From the cell containing the given text, extract its center point as [x, y] coordinate. 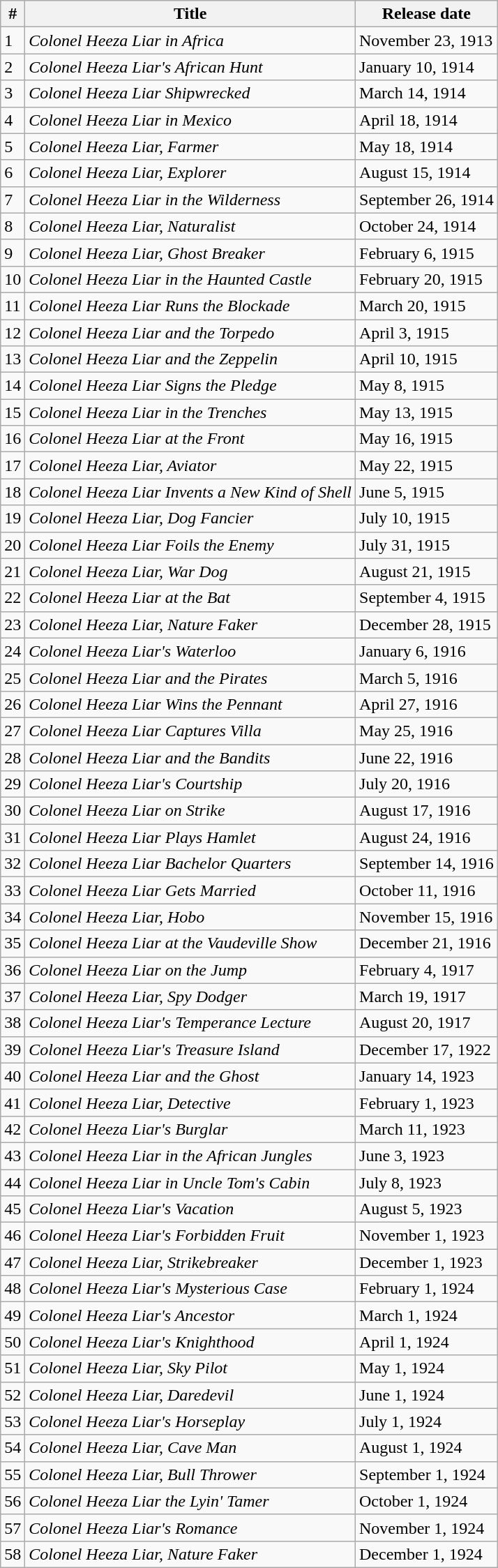
56 [13, 1501]
38 [13, 1023]
Colonel Heeza Liar and the Bandits [190, 757]
May 22, 1915 [427, 465]
May 8, 1915 [427, 386]
33 [13, 890]
August 1, 1924 [427, 1448]
September 4, 1915 [427, 598]
April 10, 1915 [427, 359]
Colonel Heeza Liar, Dog Fancier [190, 518]
Colonel Heeza Liar, Explorer [190, 173]
55 [13, 1474]
8 [13, 226]
Colonel Heeza Liar and the Ghost [190, 1076]
Colonel Heeza Liar, Spy Dodger [190, 996]
57 [13, 1528]
March 5, 1916 [427, 678]
Release date [427, 14]
Colonel Heeza Liar Captures Villa [190, 731]
April 1, 1924 [427, 1342]
March 14, 1914 [427, 94]
34 [13, 917]
Colonel Heeza Liar, Aviator [190, 465]
Colonel Heeza Liar, War Dog [190, 572]
January 10, 1914 [427, 67]
30 [13, 811]
Colonel Heeza Liar Foils the Enemy [190, 545]
13 [13, 359]
October 1, 1924 [427, 1501]
7 [13, 200]
May 25, 1916 [427, 731]
Colonel Heeza Liar Plays Hamlet [190, 837]
46 [13, 1236]
January 6, 1916 [427, 651]
# [13, 14]
Colonel Heeza Liar at the Front [190, 439]
Colonel Heeza Liar, Hobo [190, 917]
48 [13, 1289]
February 20, 1915 [427, 279]
Colonel Heeza Liar, Detective [190, 1103]
December 1, 1923 [427, 1262]
Colonel Heeza Liar's Courtship [190, 784]
Colonel Heeza Liar's Vacation [190, 1209]
February 4, 1917 [427, 970]
Colonel Heeza Liar, Bull Thrower [190, 1474]
Colonel Heeza Liar Wins the Pennant [190, 704]
18 [13, 492]
August 17, 1916 [427, 811]
Colonel Heeza Liar Runs the Blockade [190, 306]
September 1, 1924 [427, 1474]
Colonel Heeza Liar's Mysterious Case [190, 1289]
November 1, 1924 [427, 1528]
Colonel Heeza Liar, Ghost Breaker [190, 253]
14 [13, 386]
July 31, 1915 [427, 545]
Colonel Heeza Liar in Uncle Tom's Cabin [190, 1183]
Colonel Heeza Liar's Temperance Lecture [190, 1023]
June 5, 1915 [427, 492]
39 [13, 1050]
27 [13, 731]
16 [13, 439]
Colonel Heeza Liar Invents a New Kind of Shell [190, 492]
Title [190, 14]
December 1, 1924 [427, 1554]
51 [13, 1368]
20 [13, 545]
May 13, 1915 [427, 412]
15 [13, 412]
23 [13, 625]
47 [13, 1262]
Colonel Heeza Liar on Strike [190, 811]
11 [13, 306]
32 [13, 864]
42 [13, 1129]
Colonel Heeza Liar, Cave Man [190, 1448]
March 19, 1917 [427, 996]
December 21, 1916 [427, 943]
40 [13, 1076]
Colonel Heeza Liar, Strikebreaker [190, 1262]
24 [13, 651]
28 [13, 757]
43 [13, 1156]
Colonel Heeza Liar's Horseplay [190, 1421]
Colonel Heeza Liar on the Jump [190, 970]
November 15, 1916 [427, 917]
August 21, 1915 [427, 572]
Colonel Heeza Liar Bachelor Quarters [190, 864]
December 17, 1922 [427, 1050]
April 27, 1916 [427, 704]
August 5, 1923 [427, 1209]
36 [13, 970]
3 [13, 94]
Colonel Heeza Liar's Treasure Island [190, 1050]
September 26, 1914 [427, 200]
Colonel Heeza Liar, Sky Pilot [190, 1368]
February 1, 1924 [427, 1289]
44 [13, 1183]
35 [13, 943]
April 18, 1914 [427, 120]
49 [13, 1315]
53 [13, 1421]
May 16, 1915 [427, 439]
Colonel Heeza Liar in the Haunted Castle [190, 279]
February 1, 1923 [427, 1103]
Colonel Heeza Liar Shipwrecked [190, 94]
June 1, 1924 [427, 1395]
May 18, 1914 [427, 147]
45 [13, 1209]
29 [13, 784]
Colonel Heeza Liar at the Bat [190, 598]
5 [13, 147]
Colonel Heeza Liar in the Wilderness [190, 200]
26 [13, 704]
Colonel Heeza Liar Signs the Pledge [190, 386]
50 [13, 1342]
10 [13, 279]
October 11, 1916 [427, 890]
9 [13, 253]
August 24, 1916 [427, 837]
Colonel Heeza Liar, Daredevil [190, 1395]
May 1, 1924 [427, 1368]
Colonel Heeza Liar's Forbidden Fruit [190, 1236]
March 11, 1923 [427, 1129]
August 15, 1914 [427, 173]
July 10, 1915 [427, 518]
4 [13, 120]
Colonel Heeza Liar's African Hunt [190, 67]
37 [13, 996]
November 1, 1923 [427, 1236]
25 [13, 678]
July 8, 1923 [427, 1183]
October 24, 1914 [427, 226]
Colonel Heeza Liar's Burglar [190, 1129]
1 [13, 40]
6 [13, 173]
Colonel Heeza Liar in the Trenches [190, 412]
Colonel Heeza Liar the Lyin' Tamer [190, 1501]
February 6, 1915 [427, 253]
Colonel Heeza Liar Gets Married [190, 890]
Colonel Heeza Liar, Naturalist [190, 226]
58 [13, 1554]
August 20, 1917 [427, 1023]
Colonel Heeza Liar, Farmer [190, 147]
April 3, 1915 [427, 333]
Colonel Heeza Liar in the African Jungles [190, 1156]
Colonel Heeza Liar and the Pirates [190, 678]
Colonel Heeza Liar and the Zeppelin [190, 359]
Colonel Heeza Liar in Mexico [190, 120]
July 1, 1924 [427, 1421]
54 [13, 1448]
November 23, 1913 [427, 40]
Colonel Heeza Liar and the Torpedo [190, 333]
21 [13, 572]
22 [13, 598]
March 1, 1924 [427, 1315]
Colonel Heeza Liar's Romance [190, 1528]
31 [13, 837]
June 3, 1923 [427, 1156]
Colonel Heeza Liar at the Vaudeville Show [190, 943]
July 20, 1916 [427, 784]
41 [13, 1103]
52 [13, 1395]
12 [13, 333]
17 [13, 465]
September 14, 1916 [427, 864]
Colonel Heeza Liar's Ancestor [190, 1315]
June 22, 1916 [427, 757]
December 28, 1915 [427, 625]
Colonel Heeza Liar's Knighthood [190, 1342]
January 14, 1923 [427, 1076]
Colonel Heeza Liar's Waterloo [190, 651]
19 [13, 518]
2 [13, 67]
Colonel Heeza Liar in Africa [190, 40]
March 20, 1915 [427, 306]
